Find where the given text appears and provide that cell's center as [X, Y] coordinate. 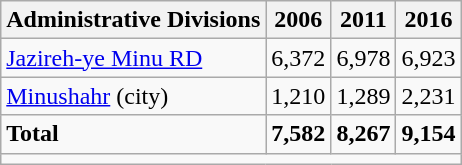
2016 [428, 20]
Jazireh-ye Minu RD [134, 58]
7,582 [298, 134]
6,923 [428, 58]
6,978 [364, 58]
2,231 [428, 96]
9,154 [428, 134]
2011 [364, 20]
1,289 [364, 96]
1,210 [298, 96]
Minushahr (city) [134, 96]
2006 [298, 20]
6,372 [298, 58]
Total [134, 134]
Administrative Divisions [134, 20]
8,267 [364, 134]
